Extract the (x, y) coordinate from the center of the cell holding the provided text.  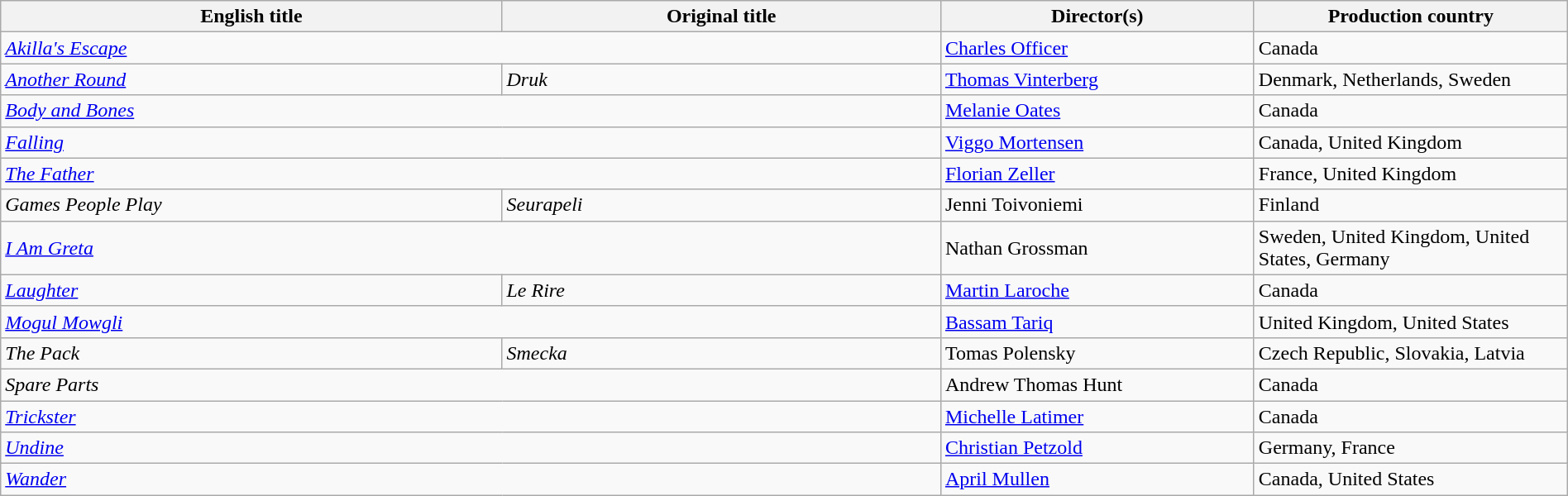
Body and Bones (471, 111)
Canada, United Kingdom (1411, 142)
France, United Kingdom (1411, 174)
Undine (471, 448)
Finland (1411, 205)
Germany, France (1411, 448)
Canada, United States (1411, 479)
Sweden, United Kingdom, United States, Germany (1411, 248)
English title (251, 17)
Trickster (471, 416)
Bassam Tariq (1097, 322)
Andrew Thomas Hunt (1097, 384)
Seurapeli (721, 205)
Original title (721, 17)
Nathan Grossman (1097, 248)
Production country (1411, 17)
Falling (471, 142)
Denmark, Netherlands, Sweden (1411, 79)
Druk (721, 79)
Laughter (251, 290)
Le Rire (721, 290)
I Am Greta (471, 248)
The Pack (251, 353)
Jenni Toivoniemi (1097, 205)
Martin Laroche (1097, 290)
Christian Petzold (1097, 448)
Czech Republic, Slovakia, Latvia (1411, 353)
April Mullen (1097, 479)
Michelle Latimer (1097, 416)
Mogul Mowgli (471, 322)
Smecka (721, 353)
Thomas Vinterberg (1097, 79)
Charles Officer (1097, 48)
Games People Play (251, 205)
Another Round (251, 79)
Wander (471, 479)
The Father (471, 174)
Spare Parts (471, 384)
Director(s) (1097, 17)
Viggo Mortensen (1097, 142)
United Kingdom, United States (1411, 322)
Florian Zeller (1097, 174)
Tomas Polensky (1097, 353)
Akilla's Escape (471, 48)
Melanie Oates (1097, 111)
